Return [X, Y] of the center of cell containing provided text 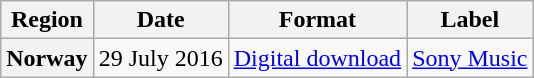
Norway [47, 58]
29 July 2016 [160, 58]
Label [470, 20]
Sony Music [470, 58]
Date [160, 20]
Digital download [317, 58]
Region [47, 20]
Format [317, 20]
